Identify which cell holds the provided text, then report its (x, y) central coordinate. 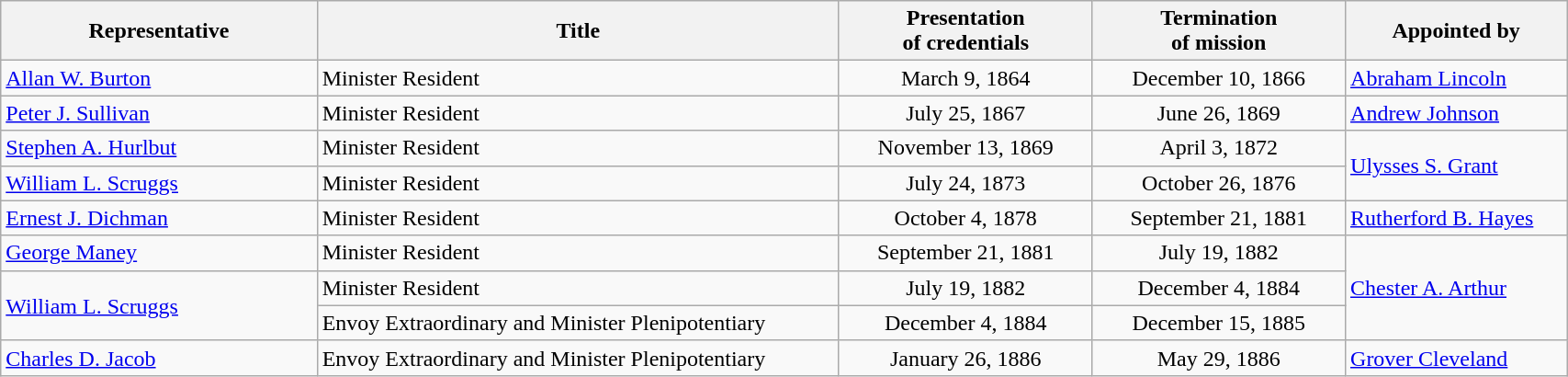
June 26, 1869 (1219, 113)
November 13, 1869 (965, 148)
Title (578, 31)
Allan W. Burton (159, 78)
October 4, 1878 (965, 218)
December 15, 1885 (1219, 323)
Representative (159, 31)
Terminationof mission (1219, 31)
July 25, 1867 (965, 113)
George Maney (159, 253)
Presentationof credentials (965, 31)
Peter J. Sullivan (159, 113)
Charles D. Jacob (159, 358)
December 10, 1866 (1219, 78)
Rutherford B. Hayes (1457, 218)
Grover Cleveland (1457, 358)
Stephen A. Hurlbut (159, 148)
Appointed by (1457, 31)
Ulysses S. Grant (1457, 166)
Chester A. Arthur (1457, 288)
March 9, 1864 (965, 78)
October 26, 1876 (1219, 183)
April 3, 1872 (1219, 148)
May 29, 1886 (1219, 358)
July 24, 1873 (965, 183)
Abraham Lincoln (1457, 78)
January 26, 1886 (965, 358)
Andrew Johnson (1457, 113)
Ernest J. Dichman (159, 218)
